Identify which cell holds the provided text, then report its (x, y) central coordinate. 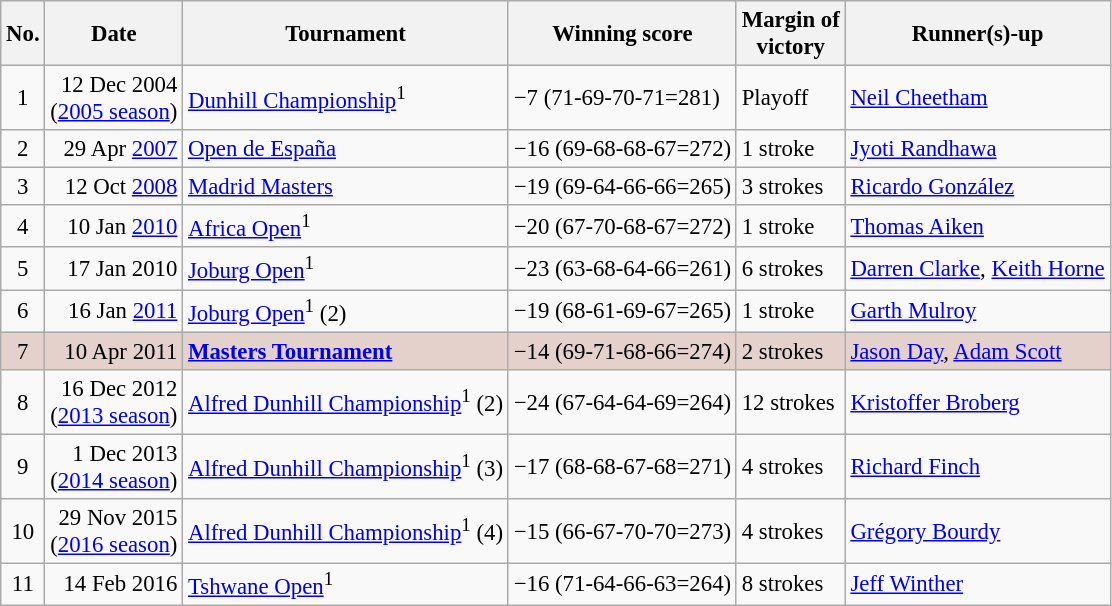
Neil Cheetham (978, 98)
Dunhill Championship1 (346, 98)
Richard Finch (978, 466)
Winning score (622, 34)
−15 (66-67-70-70=273) (622, 532)
3 strokes (790, 187)
8 (23, 402)
Jeff Winther (978, 584)
4 (23, 226)
Ricardo González (978, 187)
Joburg Open1 (2) (346, 311)
9 (23, 466)
16 Jan 2011 (114, 311)
1 Dec 2013(2014 season) (114, 466)
−19 (68-61-69-67=265) (622, 311)
Alfred Dunhill Championship1 (2) (346, 402)
5 (23, 269)
14 Feb 2016 (114, 584)
Playoff (790, 98)
2 (23, 149)
17 Jan 2010 (114, 269)
3 (23, 187)
−20 (67-70-68-67=272) (622, 226)
Grégory Bourdy (978, 532)
−16 (69-68-68-67=272) (622, 149)
29 Apr 2007 (114, 149)
29 Nov 2015(2016 season) (114, 532)
Thomas Aiken (978, 226)
Garth Mulroy (978, 311)
No. (23, 34)
−23 (63-68-64-66=261) (622, 269)
2 strokes (790, 351)
Masters Tournament (346, 351)
Runner(s)-up (978, 34)
−14 (69-71-68-66=274) (622, 351)
10 Apr 2011 (114, 351)
10 Jan 2010 (114, 226)
−19 (69-64-66-66=265) (622, 187)
−24 (67-64-64-69=264) (622, 402)
−17 (68-68-67-68=271) (622, 466)
Alfred Dunhill Championship1 (3) (346, 466)
−16 (71-64-66-63=264) (622, 584)
16 Dec 2012(2013 season) (114, 402)
7 (23, 351)
Tournament (346, 34)
8 strokes (790, 584)
Margin ofvictory (790, 34)
11 (23, 584)
12 Oct 2008 (114, 187)
Alfred Dunhill Championship1 (4) (346, 532)
Darren Clarke, Keith Horne (978, 269)
−7 (71-69-70-71=281) (622, 98)
Joburg Open1 (346, 269)
Tshwane Open1 (346, 584)
Jyoti Randhawa (978, 149)
6 (23, 311)
12 Dec 2004(2005 season) (114, 98)
Date (114, 34)
Africa Open1 (346, 226)
1 (23, 98)
6 strokes (790, 269)
Madrid Masters (346, 187)
Open de España (346, 149)
10 (23, 532)
Jason Day, Adam Scott (978, 351)
12 strokes (790, 402)
Kristoffer Broberg (978, 402)
